Search for the cell housing the specified text and yield its (X, Y) center coordinate. 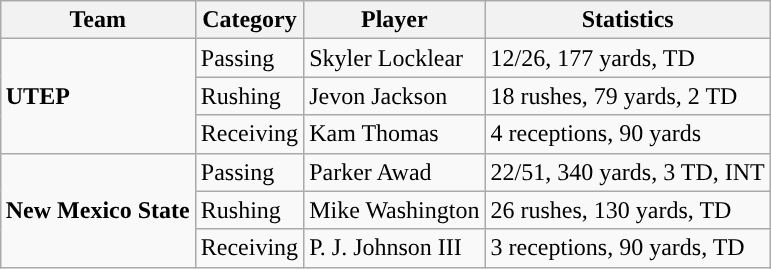
Skyler Locklear (394, 58)
Parker Awad (394, 172)
Statistics (628, 20)
Category (249, 20)
Jevon Jackson (394, 96)
Team (98, 20)
New Mexico State (98, 210)
Mike Washington (394, 210)
3 receptions, 90 yards, TD (628, 248)
26 rushes, 130 yards, TD (628, 210)
Player (394, 20)
12/26, 177 yards, TD (628, 58)
22/51, 340 yards, 3 TD, INT (628, 172)
Kam Thomas (394, 134)
4 receptions, 90 yards (628, 134)
P. J. Johnson III (394, 248)
18 rushes, 79 yards, 2 TD (628, 96)
UTEP (98, 96)
